Determine the (x, y) coordinate at the center of the cell enclosing the given text.  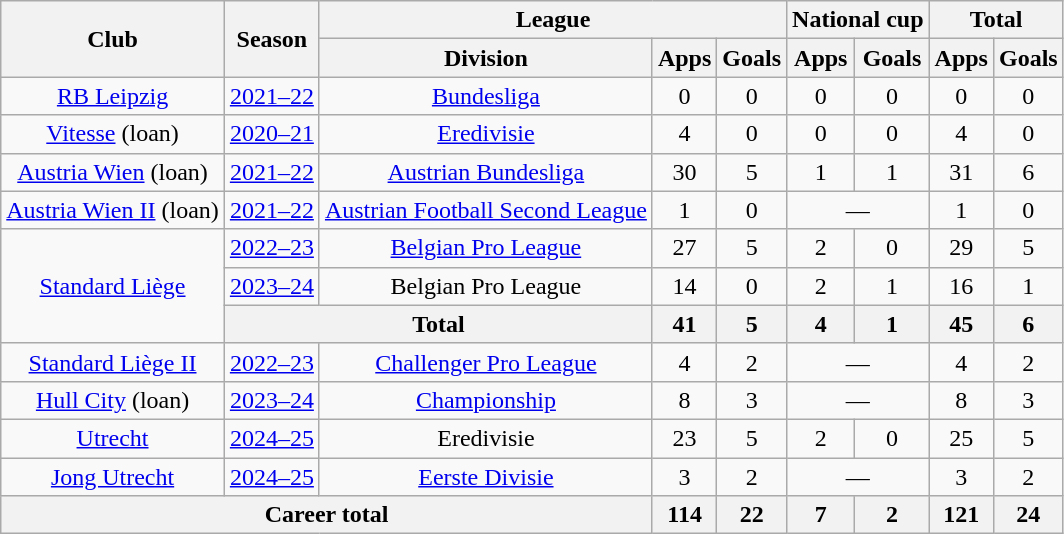
Eerste Divisie (486, 477)
31 (961, 172)
27 (684, 248)
Club (113, 39)
Austria Wien II (loan) (113, 210)
Bundesliga (486, 96)
22 (752, 515)
Jong Utrecht (113, 477)
114 (684, 515)
Utrecht (113, 438)
Hull City (loan) (113, 400)
Vitesse (loan) (113, 134)
41 (684, 324)
RB Leipzig (113, 96)
Season (272, 39)
29 (961, 248)
24 (1028, 515)
16 (961, 286)
7 (821, 515)
League (552, 20)
45 (961, 324)
Austria Wien (loan) (113, 172)
National cup (858, 20)
2020–21 (272, 134)
Standard Liège (113, 286)
14 (684, 286)
121 (961, 515)
Championship (486, 400)
Career total (327, 515)
30 (684, 172)
Challenger Pro League (486, 362)
23 (684, 438)
Standard Liège II (113, 362)
25 (961, 438)
Division (486, 58)
Austrian Bundesliga (486, 172)
Austrian Football Second League (486, 210)
